Locate the cell with the specified text and output its [X, Y] center coordinate. 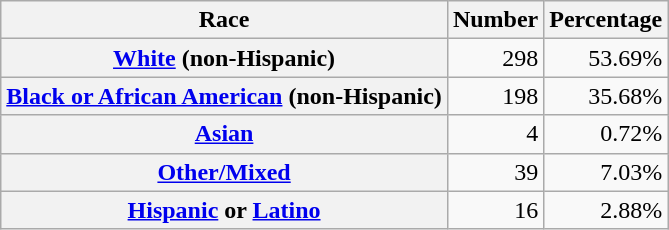
Number [495, 20]
2.88% [606, 210]
298 [495, 58]
White (non-Hispanic) [224, 58]
198 [495, 96]
35.68% [606, 96]
Other/Mixed [224, 172]
4 [495, 134]
0.72% [606, 134]
Hispanic or Latino [224, 210]
7.03% [606, 172]
Race [224, 20]
Percentage [606, 20]
Black or African American (non-Hispanic) [224, 96]
39 [495, 172]
53.69% [606, 58]
16 [495, 210]
Asian [224, 134]
